Find where the given text appears and provide that cell's center as [x, y] coordinate. 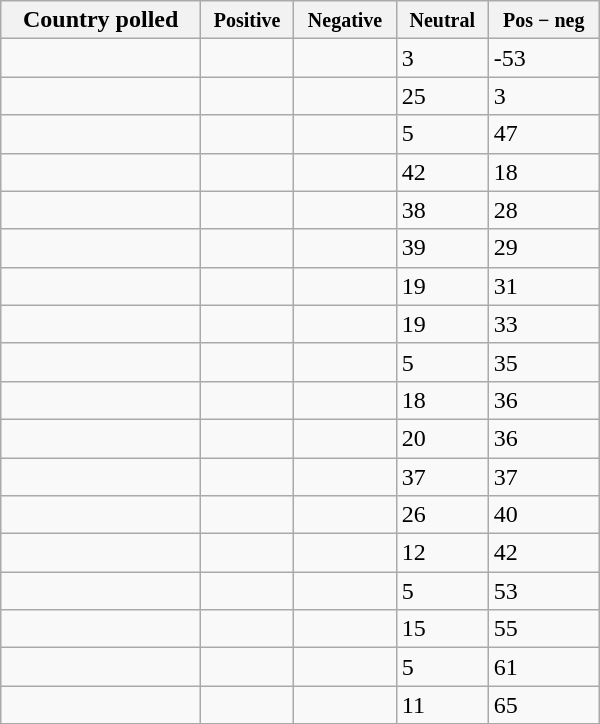
61 [544, 667]
40 [544, 515]
31 [544, 286]
47 [544, 134]
20 [442, 438]
38 [442, 210]
Country polled [101, 20]
26 [442, 515]
29 [544, 248]
Positive [248, 20]
65 [544, 705]
35 [544, 362]
55 [544, 629]
15 [442, 629]
Pos − neg [544, 20]
33 [544, 324]
39 [442, 248]
Negative [346, 20]
-53 [544, 58]
28 [544, 210]
53 [544, 591]
25 [442, 96]
11 [442, 705]
Neutral [442, 20]
12 [442, 553]
